Determine the (x, y) coordinate at the center of the cell enclosing the given text.  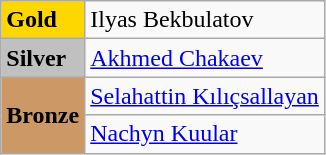
Ilyas Bekbulatov (205, 20)
Bronze (43, 115)
Silver (43, 58)
Gold (43, 20)
Nachyn Kuular (205, 134)
Selahattin Kılıçsallayan (205, 96)
Akhmed Chakaev (205, 58)
